Extract the (X, Y) coordinate from the center of the cell holding the provided text.  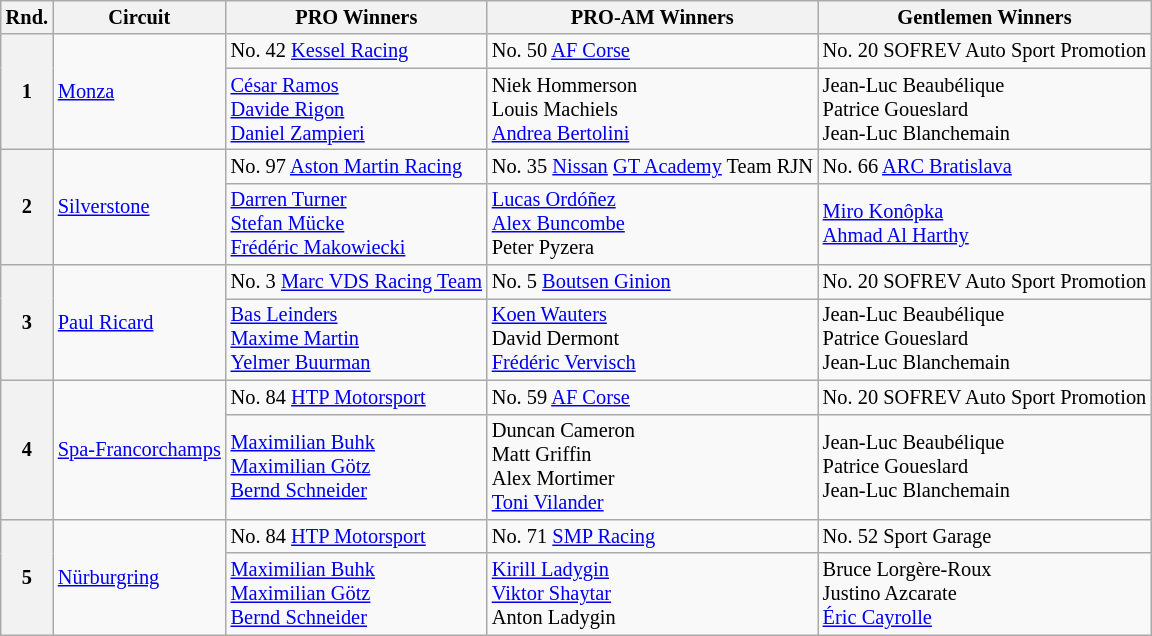
No. 52 Sport Garage (984, 536)
César Ramos Davide Rigon Daniel Zampieri (356, 109)
Miro Konôpka Ahmad Al Harthy (984, 224)
Monza (140, 92)
No. 66 ARC Bratislava (984, 166)
Koen Wauters David Dermont Frédéric Vervisch (652, 339)
Circuit (140, 17)
No. 35 Nissan GT Academy Team RJN (652, 166)
Duncan Cameron Matt Griffin Alex Mortimer Toni Vilander (652, 467)
No. 5 Boutsen Ginion (652, 282)
No. 50 AF Corse (652, 51)
No. 3 Marc VDS Racing Team (356, 282)
Darren Turner Stefan Mücke Frédéric Makowiecki (356, 224)
Kirill Ladygin Viktor Shaytar Anton Ladygin (652, 594)
No. 59 AF Corse (652, 397)
No. 97 Aston Martin Racing (356, 166)
4 (27, 450)
2 (27, 206)
Bruce Lorgère-Roux Justino Azcarate Éric Cayrolle (984, 594)
Bas Leinders Maxime Martin Yelmer Buurman (356, 339)
PRO Winners (356, 17)
Nürburgring (140, 576)
Gentlemen Winners (984, 17)
PRO-AM Winners (652, 17)
Silverstone (140, 206)
Spa-Francorchamps (140, 450)
Niek Hommerson Louis Machiels Andrea Bertolini (652, 109)
No. 42 Kessel Racing (356, 51)
1 (27, 92)
3 (27, 322)
5 (27, 576)
No. 71 SMP Racing (652, 536)
Paul Ricard (140, 322)
Rnd. (27, 17)
Lucas Ordóñez Alex Buncombe Peter Pyzera (652, 224)
